Pinpoint the cell where the given text exists, returning its (X, Y) midpoint coordinate. 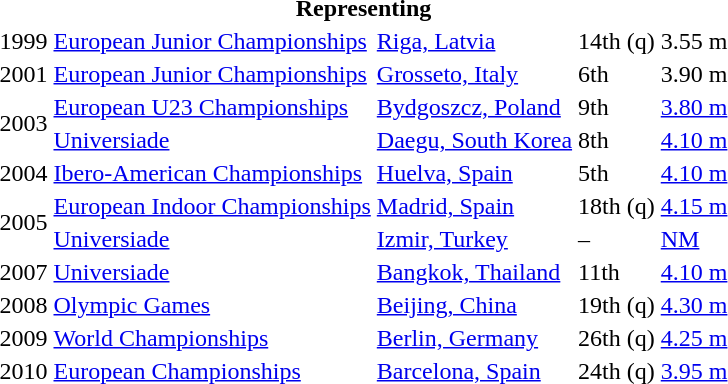
European U23 Championships (212, 107)
Grosseto, Italy (474, 74)
6th (617, 74)
European Indoor Championships (212, 206)
Madrid, Spain (474, 206)
18th (q) (617, 206)
8th (617, 140)
– (617, 239)
Olympic Games (212, 305)
14th (q) (617, 41)
Berlin, Germany (474, 338)
Huelva, Spain (474, 173)
5th (617, 173)
World Championships (212, 338)
Riga, Latvia (474, 41)
Izmir, Turkey (474, 239)
Bydgoszcz, Poland (474, 107)
Bangkok, Thailand (474, 272)
Beijing, China (474, 305)
Daegu, South Korea (474, 140)
26th (q) (617, 338)
9th (617, 107)
11th (617, 272)
Ibero-American Championships (212, 173)
19th (q) (617, 305)
